Provide the (x, y) coordinate of the cell's center where the given text is located.  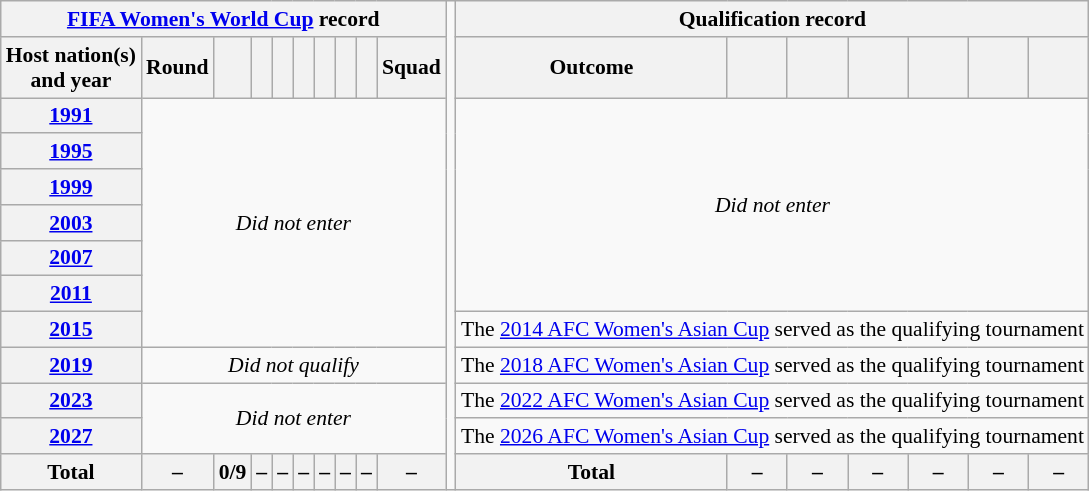
1991 (71, 116)
1999 (71, 187)
1995 (71, 152)
2027 (71, 437)
2023 (71, 401)
FIFA Women's World Cup record (224, 19)
Outcome (592, 68)
Qualification record (772, 19)
Host nation(s)and year (71, 68)
The 2014 AFC Women's Asian Cup served as the qualifying tournament (772, 330)
Squad (412, 68)
2011 (71, 294)
2019 (71, 365)
2003 (71, 223)
The 2022 AFC Women's Asian Cup served as the qualifying tournament (772, 401)
The 2018 AFC Women's Asian Cup served as the qualifying tournament (772, 365)
Did not qualify (294, 365)
2007 (71, 258)
Round (178, 68)
2015 (71, 330)
The 2026 AFC Women's Asian Cup served as the qualifying tournament (772, 437)
0/9 (233, 472)
